Capture the cell that displays the provided text and extract its (x, y) central coordinate. 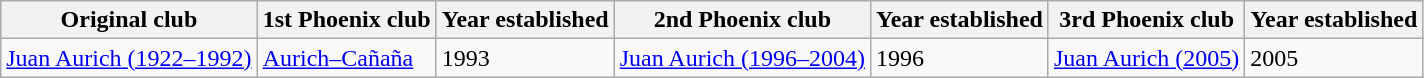
Juan Aurich (1996–2004) (742, 58)
2nd Phoenix club (742, 20)
Aurich–Cañaña (346, 58)
Juan Aurich (1922–1992) (129, 58)
1996 (960, 58)
Original club (129, 20)
Juan Aurich (2005) (1146, 58)
3rd Phoenix club (1146, 20)
1st Phoenix club (346, 20)
1993 (525, 58)
2005 (1334, 58)
